Scan for the cell matching the given text and deliver its (x, y) coordinate at center. 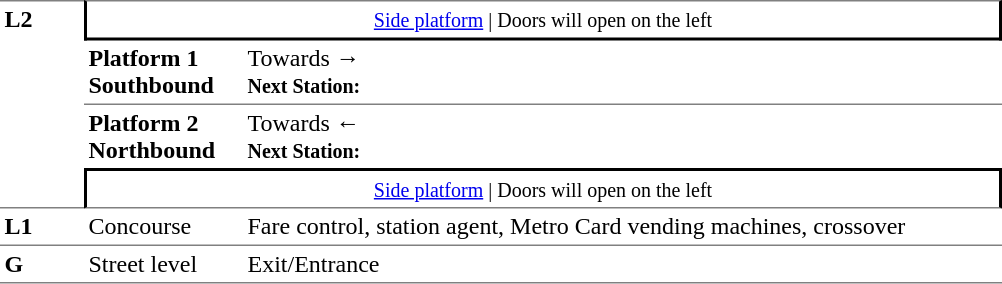
L2 (42, 104)
Exit/Entrance (622, 264)
Platform 2Northbound (164, 136)
L1 (42, 226)
Towards → Next Station: (622, 72)
G (42, 264)
Street level (164, 264)
Fare control, station agent, Metro Card vending machines, crossover (622, 226)
Concourse (164, 226)
Towards ← Next Station: (622, 136)
Platform 1Southbound (164, 72)
